Find where the given text appears and provide that cell's center as [X, Y] coordinate. 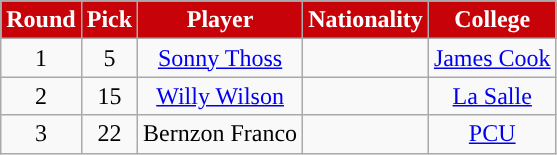
Sonny Thoss [220, 58]
College [492, 20]
Pick [109, 20]
PCU [492, 134]
James Cook [492, 58]
15 [109, 96]
Round [41, 20]
1 [41, 58]
3 [41, 134]
Bernzon Franco [220, 134]
5 [109, 58]
La Salle [492, 96]
Player [220, 20]
Nationality [366, 20]
22 [109, 134]
2 [41, 96]
Willy Wilson [220, 96]
